Detect which cell encompasses the target text, then output its (x, y) center coordinate. 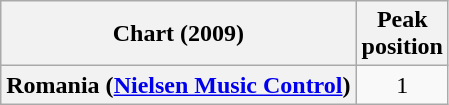
Chart (2009) (178, 34)
Peakposition (402, 34)
Romania (Nielsen Music Control) (178, 85)
1 (402, 85)
